Determine the (x, y) coordinate at the center of the cell enclosing the given text.  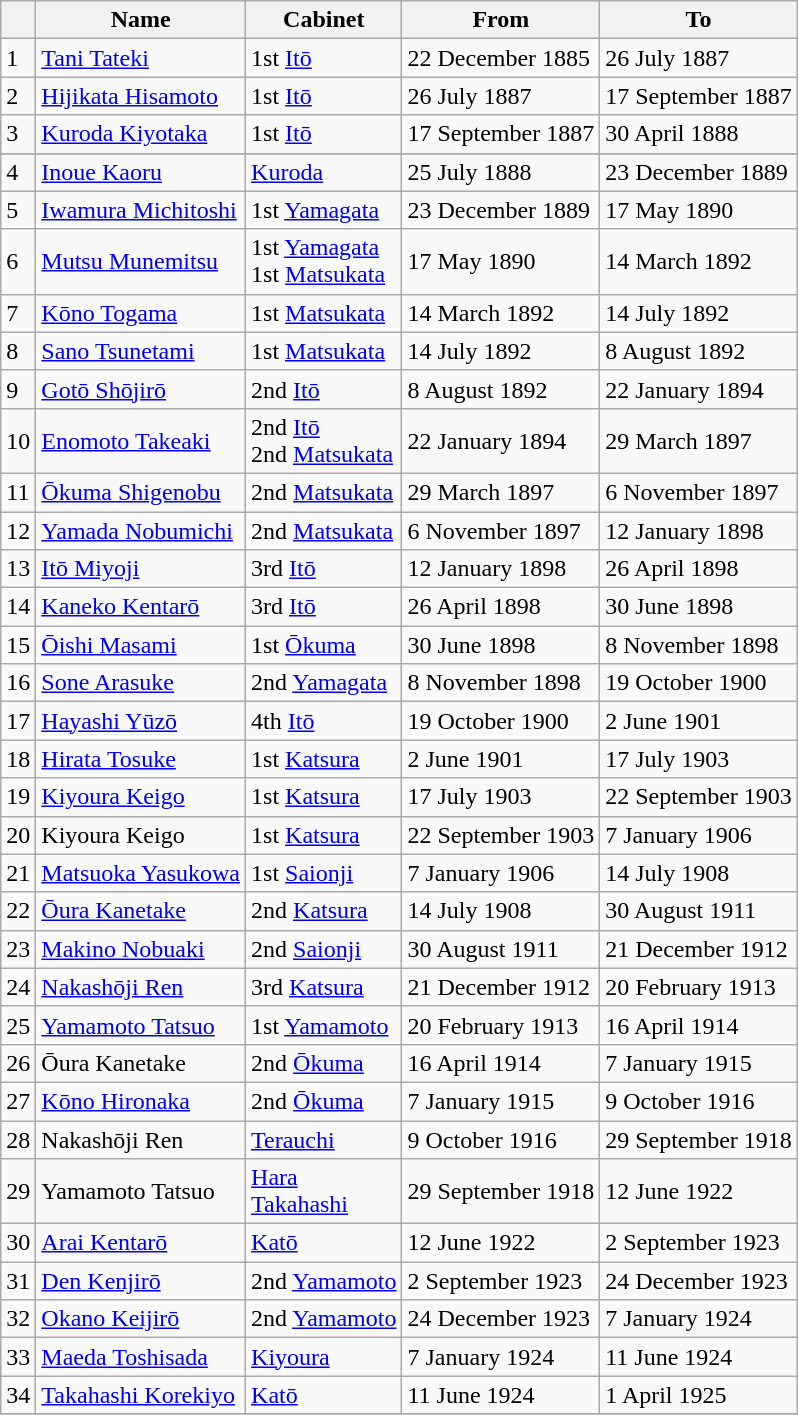
13 (18, 569)
28 (18, 1139)
Takahashi Korekiyo (141, 1395)
2nd Itō (324, 389)
4th Itō (324, 721)
25 July 1888 (501, 172)
7 (18, 313)
To (699, 20)
1st Saionji (324, 873)
29 (18, 1192)
20 (18, 835)
Matsuoka Yasukowa (141, 873)
Yamada Nobumichi (141, 531)
18 (18, 759)
Enomoto Takeaki (141, 440)
2nd Itō2nd Matsukata (324, 440)
Hayashi Yūzō (141, 721)
Ōkuma Shigenobu (141, 492)
21 (18, 873)
Gotō Shōjirō (141, 389)
1 April 1925 (699, 1395)
Name (141, 20)
Mutsu Munemitsu (141, 262)
Tani Tateki (141, 58)
Arai Kentarō (141, 1243)
24 (18, 987)
4 (18, 172)
8 (18, 351)
30 April 1888 (699, 134)
Cabinet (324, 20)
22 (18, 911)
19 (18, 797)
Hijikata Hisamoto (141, 96)
14 (18, 607)
Kōno Hironaka (141, 1101)
2nd Saionji (324, 949)
Maeda Toshisada (141, 1357)
32 (18, 1319)
17 (18, 721)
1st Yamagata1st Matsukata (324, 262)
Okano Keijirō (141, 1319)
1st Yamamoto (324, 1025)
Kuroda Kiyotaka (141, 134)
Sano Tsunetami (141, 351)
11 (18, 492)
6 (18, 262)
2 (18, 96)
Hara Takahashi (324, 1192)
3rd Katsura (324, 987)
Iwamura Michitoshi (141, 210)
1st Yamagata (324, 210)
Kuroda (324, 172)
27 (18, 1101)
34 (18, 1395)
Terauchi (324, 1139)
Kiyoura (324, 1357)
2nd Katsura (324, 911)
33 (18, 1357)
From (501, 20)
Itō Miyoji (141, 569)
31 (18, 1281)
26 (18, 1063)
Kaneko Kentarō (141, 607)
Makino Nobuaki (141, 949)
16 (18, 683)
Hirata Tosuke (141, 759)
22 December 1885 (501, 58)
Sone Arasuke (141, 683)
3 (18, 134)
25 (18, 1025)
Ōishi Masami (141, 645)
2nd Yamagata (324, 683)
15 (18, 645)
Inoue Kaoru (141, 172)
12 (18, 531)
30 (18, 1243)
1st Ōkuma (324, 645)
10 (18, 440)
9 (18, 389)
Kōno Togama (141, 313)
5 (18, 210)
Den Kenjirō (141, 1281)
1 (18, 58)
23 (18, 949)
